Locate the cell with the specified text and output its (X, Y) center coordinate. 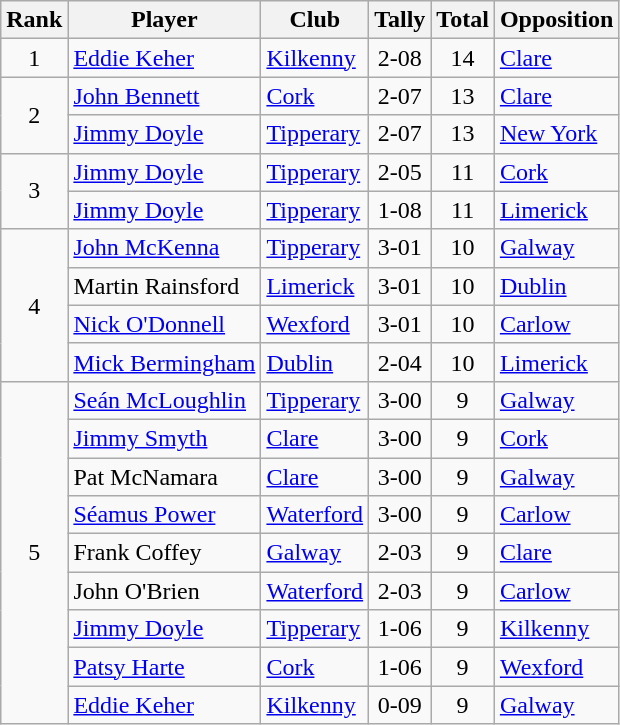
14 (463, 58)
Mick Bermingham (164, 362)
1 (34, 58)
New York (556, 134)
Jimmy Smyth (164, 438)
Opposition (556, 20)
2-08 (400, 58)
Total (463, 20)
John McKenna (164, 248)
Martin Rainsford (164, 286)
Séamus Power (164, 515)
5 (34, 552)
0-09 (400, 705)
Patsy Harte (164, 667)
2-04 (400, 362)
Player (164, 20)
Pat McNamara (164, 477)
Seán McLoughlin (164, 400)
Rank (34, 20)
Tally (400, 20)
Frank Coffey (164, 553)
2 (34, 115)
John O'Brien (164, 591)
1-08 (400, 210)
3 (34, 191)
4 (34, 305)
2-05 (400, 172)
Nick O'Donnell (164, 324)
Club (315, 20)
John Bennett (164, 96)
